Output the (X, Y) coordinate of the center of the cell containing the given text.  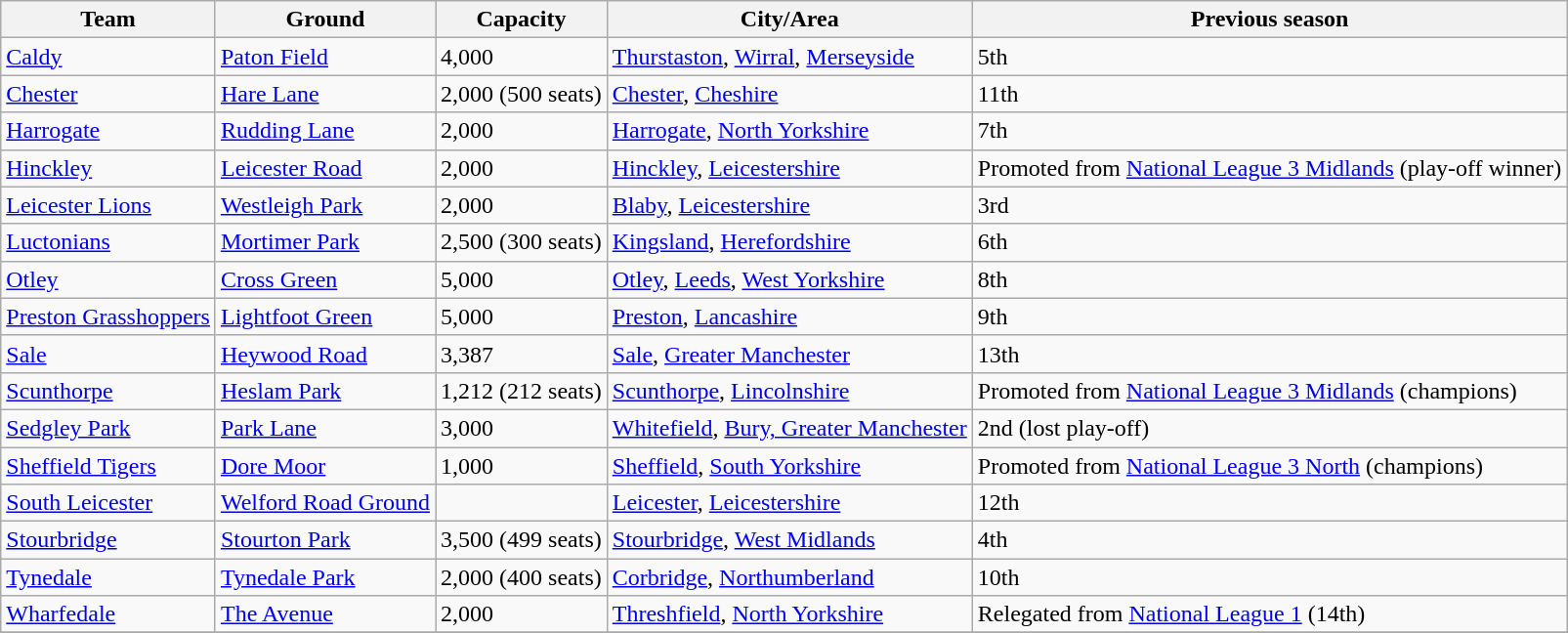
1,212 (212 seats) (522, 391)
Sedgley Park (108, 428)
4,000 (522, 57)
Whitefield, Bury, Greater Manchester (789, 428)
Preston, Lancashire (789, 316)
Mortimer Park (324, 242)
South Leicester (108, 503)
Paton Field (324, 57)
Stourton Park (324, 540)
Rudding Lane (324, 131)
10th (1269, 577)
Chester (108, 94)
Cross Green (324, 279)
2nd (lost play-off) (1269, 428)
Ground (324, 20)
Previous season (1269, 20)
Heywood Road (324, 354)
Sheffield Tigers (108, 466)
Sheffield, South Yorkshire (789, 466)
Tynedale Park (324, 577)
9th (1269, 316)
Harrogate (108, 131)
Blaby, Leicestershire (789, 205)
Promoted from National League 3 North (champions) (1269, 466)
Relegated from National League 1 (14th) (1269, 614)
8th (1269, 279)
Lightfoot Green (324, 316)
Leicester Road (324, 168)
Hinckley (108, 168)
Wharfedale (108, 614)
5th (1269, 57)
Luctonians (108, 242)
Otley, Leeds, West Yorkshire (789, 279)
Stourbridge (108, 540)
Caldy (108, 57)
Capacity (522, 20)
Kingsland, Herefordshire (789, 242)
3,387 (522, 354)
Otley (108, 279)
Park Lane (324, 428)
Hare Lane (324, 94)
Thurstaston, Wirral, Merseyside (789, 57)
Harrogate, North Yorkshire (789, 131)
Welford Road Ground (324, 503)
2,000 (500 seats) (522, 94)
3,500 (499 seats) (522, 540)
7th (1269, 131)
12th (1269, 503)
Threshfield, North Yorkshire (789, 614)
11th (1269, 94)
Promoted from National League 3 Midlands (play-off winner) (1269, 168)
4th (1269, 540)
Heslam Park (324, 391)
3,000 (522, 428)
City/Area (789, 20)
Scunthorpe (108, 391)
Team (108, 20)
Sale, Greater Manchester (789, 354)
6th (1269, 242)
Hinckley, Leicestershire (789, 168)
3rd (1269, 205)
The Avenue (324, 614)
2,000 (400 seats) (522, 577)
Promoted from National League 3 Midlands (champions) (1269, 391)
13th (1269, 354)
Leicester Lions (108, 205)
2,500 (300 seats) (522, 242)
Preston Grasshoppers (108, 316)
Stourbridge, West Midlands (789, 540)
Tynedale (108, 577)
Chester, Cheshire (789, 94)
Sale (108, 354)
1,000 (522, 466)
Westleigh Park (324, 205)
Corbridge, Northumberland (789, 577)
Scunthorpe, Lincolnshire (789, 391)
Dore Moor (324, 466)
Leicester, Leicestershire (789, 503)
